Detect which cell encompasses the target text, then output its [X, Y] center coordinate. 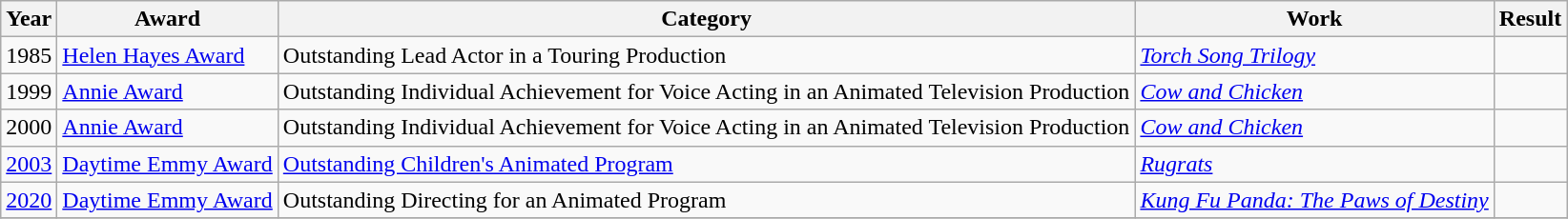
Rugrats [1314, 164]
Award [168, 19]
Torch Song Trilogy [1314, 55]
1999 [29, 91]
Result [1530, 19]
Outstanding Children's Animated Program [706, 164]
Year [29, 19]
Category [706, 19]
2000 [29, 128]
Outstanding Lead Actor in a Touring Production [706, 55]
Kung Fu Panda: The Paws of Destiny [1314, 200]
2003 [29, 164]
Work [1314, 19]
2020 [29, 200]
Helen Hayes Award [168, 55]
1985 [29, 55]
Outstanding Directing for an Animated Program [706, 200]
